Pinpoint the cell where the given text exists, returning its [X, Y] midpoint coordinate. 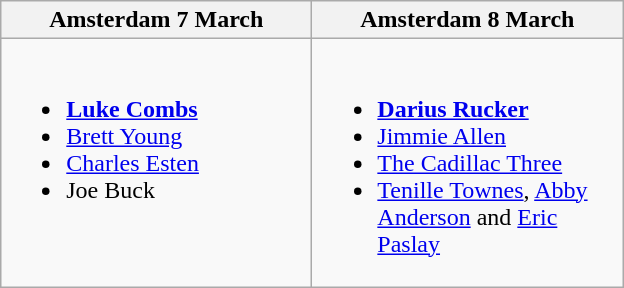
Amsterdam 8 March [468, 20]
Luke CombsBrett YoungCharles EstenJoe Buck [156, 163]
Darius RuckerJimmie AllenThe Cadillac ThreeTenille Townes, Abby Anderson and Eric Paslay [468, 163]
Amsterdam 7 March [156, 20]
